Identify which cell holds the provided text, then report its [x, y] central coordinate. 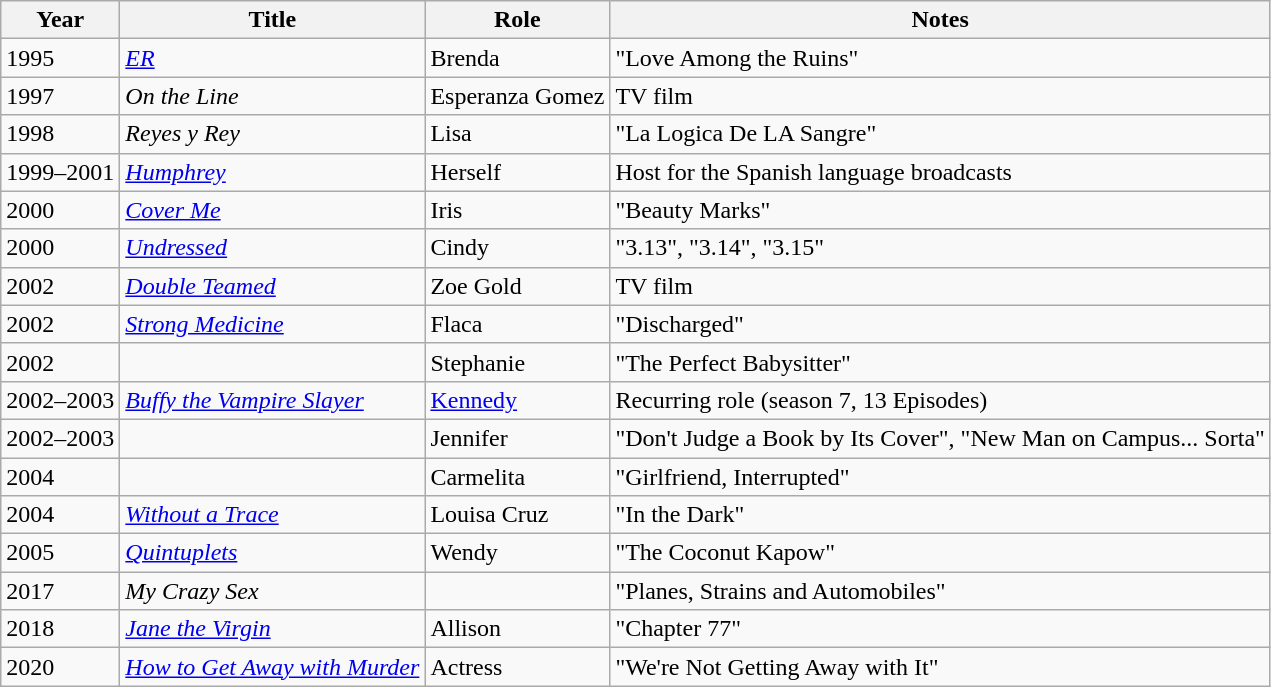
1997 [60, 96]
Buffy the Vampire Slayer [272, 400]
"In the Dark" [940, 515]
Actress [518, 667]
Role [518, 20]
Jane the Virgin [272, 629]
2005 [60, 553]
"Beauty Marks" [940, 210]
1999–2001 [60, 172]
Louisa Cruz [518, 515]
Cover Me [272, 210]
"The Coconut Kapow" [940, 553]
Herself [518, 172]
2020 [60, 667]
Year [60, 20]
"3.13", "3.14", "3.15" [940, 248]
Host for the Spanish language broadcasts [940, 172]
Humphrey [272, 172]
How to Get Away with Murder [272, 667]
Double Teamed [272, 286]
"Discharged" [940, 324]
Cindy [518, 248]
"Don't Judge a Book by Its Cover", "New Man on Campus... Sorta" [940, 438]
1995 [60, 58]
Kennedy [518, 400]
On the Line [272, 96]
"We're Not Getting Away with It" [940, 667]
Carmelita [518, 477]
Allison [518, 629]
"Planes, Strains and Automobiles" [940, 591]
Lisa [518, 134]
Recurring role (season 7, 13 Episodes) [940, 400]
Undressed [272, 248]
Stephanie [518, 362]
2018 [60, 629]
"Chapter 77" [940, 629]
2017 [60, 591]
Jennifer [518, 438]
My Crazy Sex [272, 591]
Iris [518, 210]
Esperanza Gomez [518, 96]
Reyes y Rey [272, 134]
Zoe Gold [518, 286]
Title [272, 20]
1998 [60, 134]
Flaca [518, 324]
"Girlfriend, Interrupted" [940, 477]
Brenda [518, 58]
Notes [940, 20]
"The Perfect Babysitter" [940, 362]
Strong Medicine [272, 324]
ER [272, 58]
"La Logica De LA Sangre" [940, 134]
"Love Among the Ruins" [940, 58]
Quintuplets [272, 553]
Wendy [518, 553]
Without a Trace [272, 515]
